Determine the [X, Y] coordinate at the center of the cell enclosing the given text.  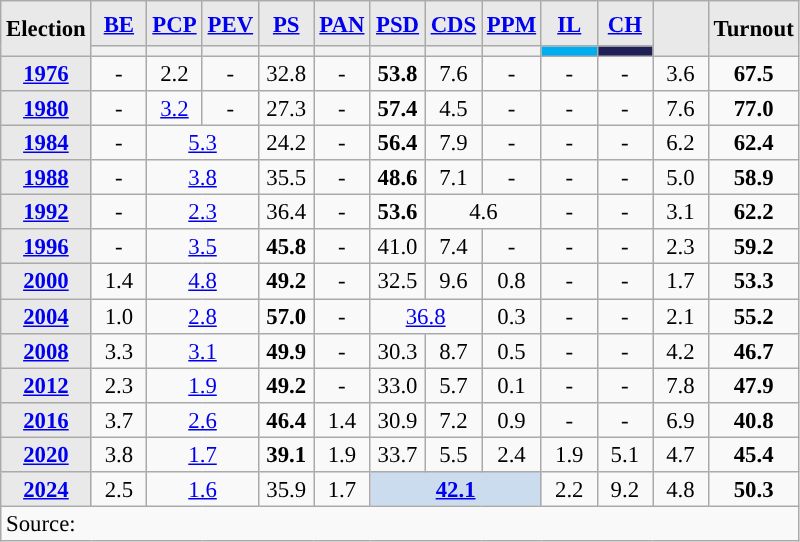
36.8 [426, 316]
IL [569, 24]
PPM [512, 24]
39.1 [286, 454]
1.6 [203, 490]
7.9 [453, 144]
2008 [46, 350]
5.3 [203, 144]
PCP [175, 24]
50.3 [754, 490]
CDS [453, 24]
2.8 [203, 316]
49.9 [286, 350]
27.3 [286, 108]
5.1 [625, 454]
5.7 [453, 386]
42.1 [456, 490]
3.6 [681, 74]
2020 [46, 454]
4.2 [681, 350]
Election [46, 29]
BE [119, 24]
45.4 [754, 454]
48.6 [398, 178]
0.1 [512, 386]
62.2 [754, 212]
53.6 [398, 212]
7.1 [453, 178]
2024 [46, 490]
24.2 [286, 144]
5.0 [681, 178]
4.7 [681, 454]
PS [286, 24]
57.0 [286, 316]
40.8 [754, 420]
2.5 [119, 490]
1988 [46, 178]
PEV [230, 24]
1980 [46, 108]
56.4 [398, 144]
0.8 [512, 282]
35.9 [286, 490]
67.5 [754, 74]
Source: [400, 524]
35.5 [286, 178]
30.3 [398, 350]
7.2 [453, 420]
9.6 [453, 282]
6.2 [681, 144]
53.8 [398, 74]
59.2 [754, 248]
7.4 [453, 248]
3.5 [203, 248]
8.7 [453, 350]
58.9 [754, 178]
55.2 [754, 316]
1992 [46, 212]
4.6 [483, 212]
6.9 [681, 420]
33.0 [398, 386]
Turnout [754, 29]
5.5 [453, 454]
1976 [46, 74]
2000 [46, 282]
0.5 [512, 350]
36.4 [286, 212]
45.8 [286, 248]
PSD [398, 24]
47.9 [754, 386]
57.4 [398, 108]
7.8 [681, 386]
77.0 [754, 108]
30.9 [398, 420]
2012 [46, 386]
62.4 [754, 144]
CH [625, 24]
0.9 [512, 420]
2.4 [512, 454]
1996 [46, 248]
46.7 [754, 350]
46.4 [286, 420]
53.3 [754, 282]
0.3 [512, 316]
2.1 [681, 316]
33.7 [398, 454]
32.8 [286, 74]
2.6 [203, 420]
9.2 [625, 490]
1984 [46, 144]
4.5 [453, 108]
3.7 [119, 420]
41.0 [398, 248]
32.5 [398, 282]
2004 [46, 316]
1.0 [119, 316]
3.2 [175, 108]
2016 [46, 420]
3.3 [119, 350]
PAN [342, 24]
